Pinpoint the cell where the given text exists, returning its [X, Y] midpoint coordinate. 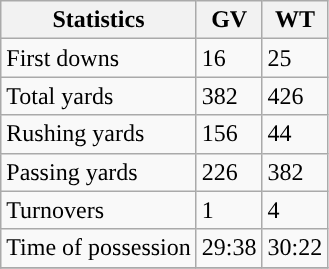
226 [229, 172]
WT [295, 20]
1 [229, 210]
Rushing yards [99, 134]
16 [229, 58]
GV [229, 20]
44 [295, 134]
156 [229, 134]
4 [295, 210]
Passing yards [99, 172]
Time of possession [99, 248]
Turnovers [99, 210]
Statistics [99, 20]
29:38 [229, 248]
25 [295, 58]
426 [295, 96]
30:22 [295, 248]
First downs [99, 58]
Total yards [99, 96]
